Identify which cell holds the provided text, then report its [x, y] central coordinate. 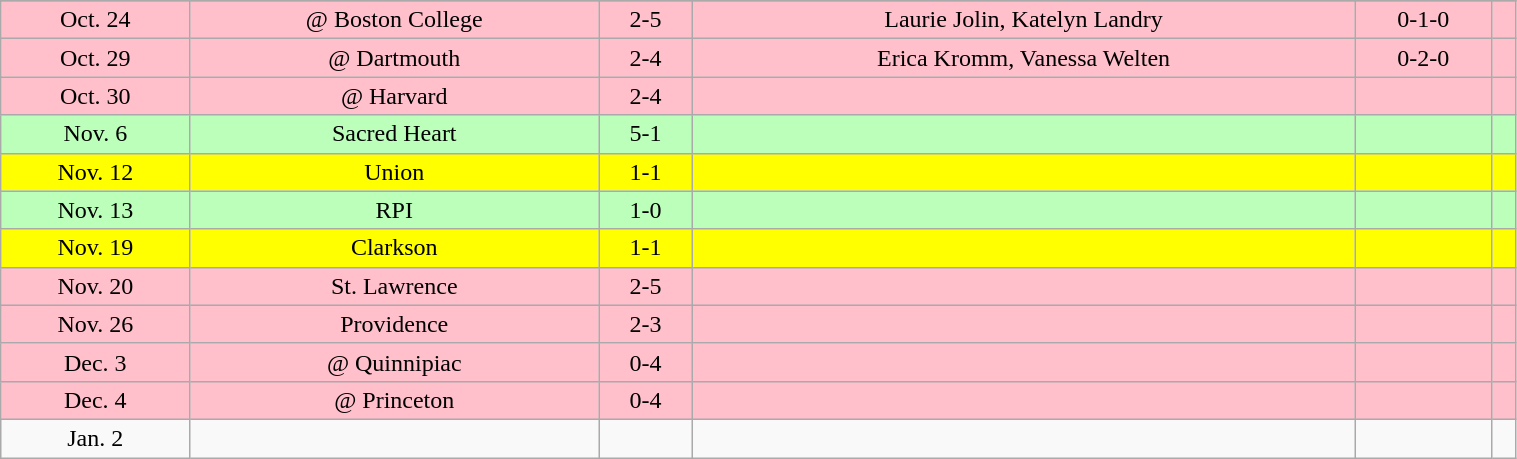
Dec. 3 [96, 362]
Nov. 6 [96, 134]
Clarkson [394, 248]
Sacred Heart [394, 134]
@ Dartmouth [394, 58]
0-1-0 [1424, 20]
RPI [394, 210]
Nov. 12 [96, 172]
1-0 [646, 210]
Nov. 19 [96, 248]
St. Lawrence [394, 286]
Dec. 4 [96, 400]
Nov. 13 [96, 210]
Erica Kromm, Vanessa Welten [1023, 58]
Nov. 26 [96, 324]
@ Quinnipiac [394, 362]
@ Princeton [394, 400]
Union [394, 172]
Oct. 30 [96, 96]
Laurie Jolin, Katelyn Landry [1023, 20]
Oct. 24 [96, 20]
5-1 [646, 134]
Oct. 29 [96, 58]
Providence [394, 324]
0-2-0 [1424, 58]
Nov. 20 [96, 286]
@ Harvard [394, 96]
Jan. 2 [96, 438]
@ Boston College [394, 20]
2-3 [646, 324]
